Return (x, y) of the center of cell containing provided text 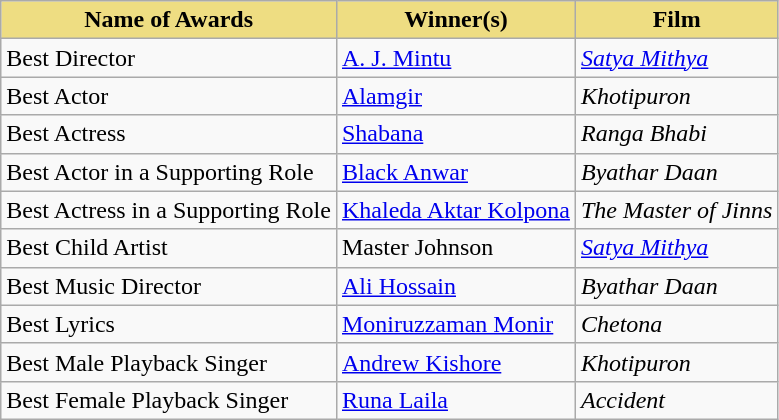
Accident (676, 400)
Alamgir (456, 96)
Moniruzzaman Monir (456, 324)
Runa Laila (456, 400)
Ranga Bhabi (676, 134)
Ali Hossain (456, 286)
Best Child Artist (169, 248)
Best Lyrics (169, 324)
Shabana (456, 134)
Best Actress in a Supporting Role (169, 210)
Best Actress (169, 134)
The Master of Jinns (676, 210)
Winner(s) (456, 20)
Best Male Playback Singer (169, 362)
Andrew Kishore (456, 362)
Best Music Director (169, 286)
A. J. Mintu (456, 58)
Best Female Playback Singer (169, 400)
Best Director (169, 58)
Master Johnson (456, 248)
Best Actor (169, 96)
Black Anwar (456, 172)
Name of Awards (169, 20)
Best Actor in a Supporting Role (169, 172)
Film (676, 20)
Chetona (676, 324)
Khaleda Aktar Kolpona (456, 210)
